Identify which cell holds the provided text, then report its [X, Y] central coordinate. 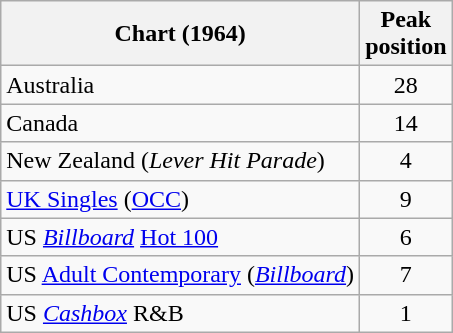
9 [406, 199]
1 [406, 313]
7 [406, 275]
US Adult Contemporary (Billboard) [180, 275]
Australia [180, 85]
US Cashbox R&B [180, 313]
New Zealand (Lever Hit Parade) [180, 161]
14 [406, 123]
28 [406, 85]
Chart (1964) [180, 34]
6 [406, 237]
Peakposition [406, 34]
UK Singles (OCC) [180, 199]
4 [406, 161]
Canada [180, 123]
US Billboard Hot 100 [180, 237]
